From the cell containing the given text, extract its center point as [X, Y] coordinate. 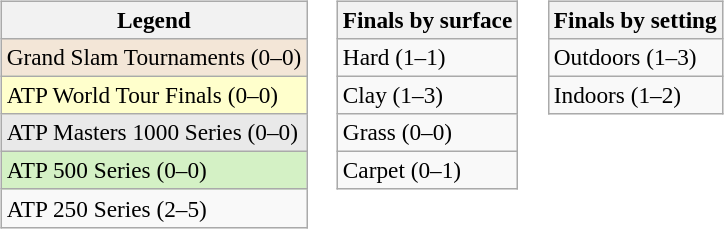
Hard (1–1) [427, 57]
Clay (1–3) [427, 95]
Grass (0–0) [427, 133]
Legend [154, 20]
Finals by surface [427, 20]
ATP Masters 1000 Series (0–0) [154, 133]
Indoors (1–2) [635, 95]
ATP 500 Series (0–0) [154, 171]
Carpet (0–1) [427, 171]
Grand Slam Tournaments (0–0) [154, 57]
Outdoors (1–3) [635, 57]
Finals by setting [635, 20]
ATP World Tour Finals (0–0) [154, 95]
ATP 250 Series (2–5) [154, 208]
